From the cell containing the given text, extract its center point as (X, Y) coordinate. 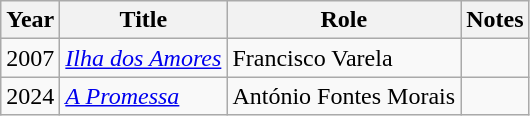
Notes (495, 20)
A Promessa (144, 96)
2007 (30, 58)
Role (344, 20)
Francisco Varela (344, 58)
Title (144, 20)
Year (30, 20)
António Fontes Morais (344, 96)
2024 (30, 96)
Ilha dos Amores (144, 58)
